Return the [x, y] coordinate for the center point of the cell that contains the specified text.  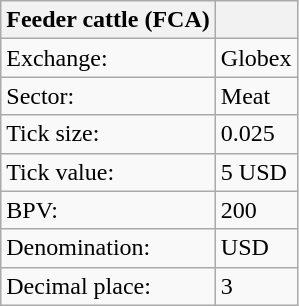
Sector: [108, 96]
200 [256, 210]
BPV: [108, 210]
Denomination: [108, 248]
Tick value: [108, 172]
0.025 [256, 134]
Meat [256, 96]
Decimal place: [108, 286]
Feeder cattle (FCA) [108, 20]
3 [256, 286]
Tick size: [108, 134]
Exchange: [108, 58]
5 USD [256, 172]
Globex [256, 58]
USD [256, 248]
